Search for the cell housing the specified text and yield its (x, y) center coordinate. 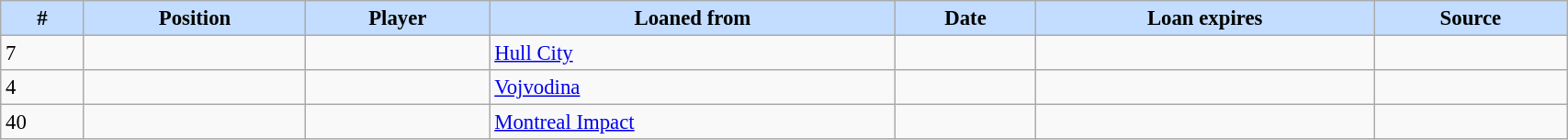
Date (965, 18)
Position (195, 18)
# (42, 18)
Loan expires (1205, 18)
40 (42, 122)
Hull City (693, 53)
7 (42, 53)
Loaned from (693, 18)
Vojvodina (693, 87)
4 (42, 87)
Montreal Impact (693, 122)
Source (1470, 18)
Player (398, 18)
